Return the [x, y] coordinate for the center point of the cell that contains the specified text.  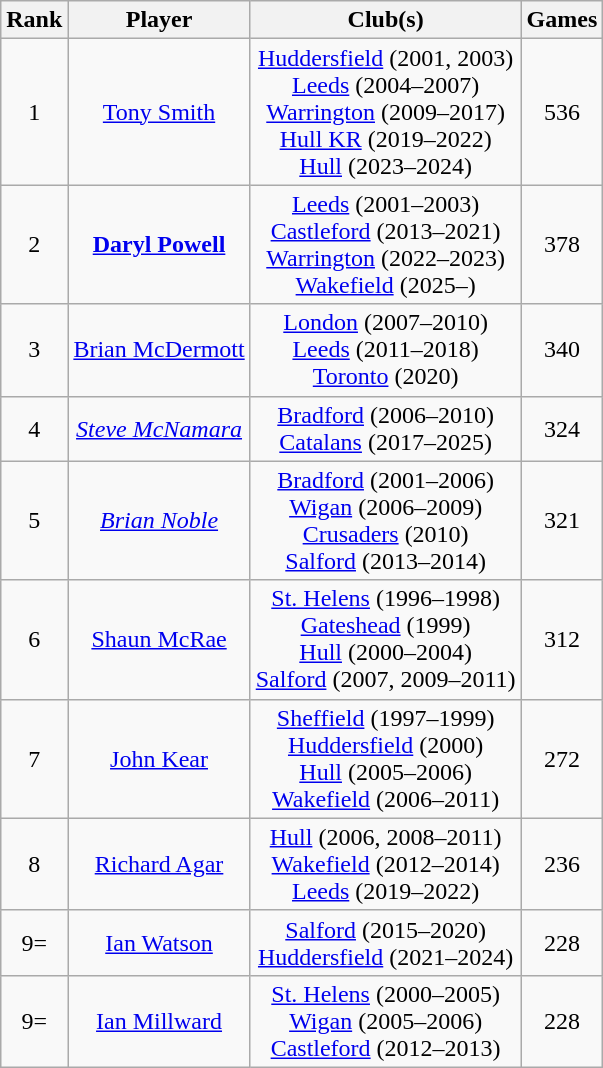
Games [562, 20]
340 [562, 350]
Salford (2015–2020)Huddersfield (2021–2024) [386, 942]
Richard Agar [159, 864]
2 [34, 244]
4 [34, 428]
St. Helens (2000–2005)Wigan (2005–2006) Castleford (2012–2013) [386, 1021]
236 [562, 864]
Leeds (2001–2003)Castleford (2013–2021) Warrington (2022–2023) Wakefield (2025–) [386, 244]
Hull (2006, 2008–2011) Wakefield (2012–2014) Leeds (2019–2022) [386, 864]
Steve McNamara [159, 428]
378 [562, 244]
5 [34, 520]
1 [34, 112]
Rank [34, 20]
Brian McDermott [159, 350]
Bradford (2001–2006)Wigan (2006–2009) Crusaders (2010) Salford (2013–2014) [386, 520]
Brian Noble [159, 520]
Player [159, 20]
Ian Millward [159, 1021]
6 [34, 640]
7 [34, 758]
Daryl Powell [159, 244]
St. Helens (1996–1998)Gateshead (1999) Hull (2000–2004)Salford (2007, 2009–2011) [386, 640]
312 [562, 640]
272 [562, 758]
8 [34, 864]
Bradford (2006–2010) Catalans (2017–2025) [386, 428]
321 [562, 520]
Tony Smith [159, 112]
536 [562, 112]
3 [34, 350]
Sheffield (1997–1999)Huddersfield (2000) Hull (2005–2006)Wakefield (2006–2011) [386, 758]
324 [562, 428]
London (2007–2010)Leeds (2011–2018) Toronto (2020) [386, 350]
Huddersfield (2001, 2003)Leeds (2004–2007) Warrington (2009–2017)Hull KR (2019–2022) Hull (2023–2024) [386, 112]
Ian Watson [159, 942]
Shaun McRae [159, 640]
John Kear [159, 758]
Club(s) [386, 20]
